Output the (X, Y) coordinate of the center of the cell containing the given text.  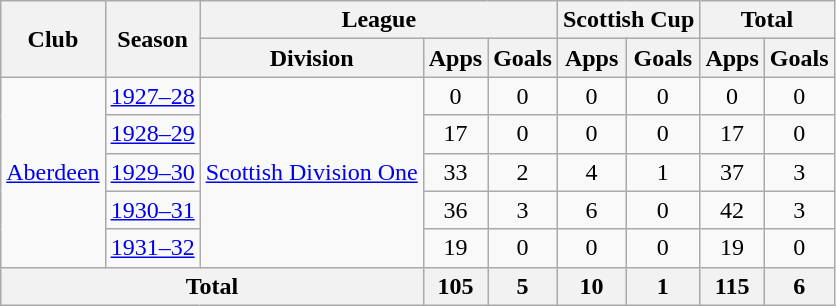
Division (312, 58)
Scottish Cup (628, 20)
33 (455, 172)
10 (591, 286)
36 (455, 210)
1930–31 (152, 210)
42 (732, 210)
37 (732, 172)
Season (152, 39)
105 (455, 286)
1929–30 (152, 172)
4 (591, 172)
1931–32 (152, 248)
2 (523, 172)
Club (53, 39)
Scottish Division One (312, 172)
1927–28 (152, 96)
Aberdeen (53, 172)
League (378, 20)
1928–29 (152, 134)
115 (732, 286)
5 (523, 286)
